Find where the given text appears and provide that cell's center as [x, y] coordinate. 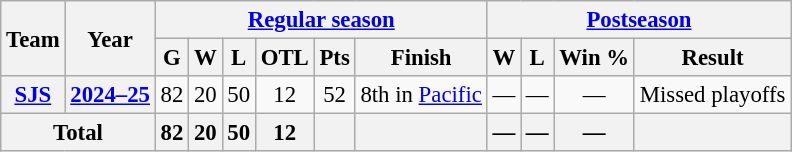
OTL [284, 58]
8th in Pacific [421, 95]
Team [33, 38]
Postseason [639, 20]
Pts [334, 58]
Year [110, 38]
G [172, 58]
Result [712, 58]
2024–25 [110, 95]
52 [334, 95]
SJS [33, 95]
Regular season [321, 20]
Finish [421, 58]
Total [78, 133]
Win % [594, 58]
Missed playoffs [712, 95]
